Output the [x, y] coordinate of the center of the cell containing the given text.  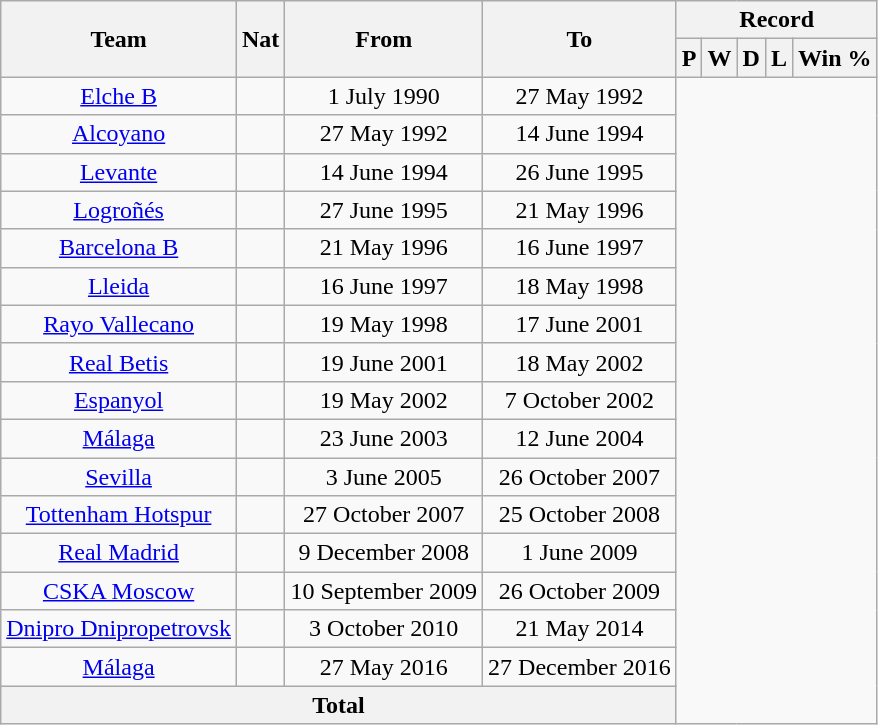
26 June 1995 [580, 172]
26 October 2007 [580, 477]
Total [338, 705]
12 June 2004 [580, 438]
7 October 2002 [580, 400]
Record [776, 20]
From [384, 39]
Real Madrid [119, 553]
10 September 2009 [384, 591]
3 June 2005 [384, 477]
21 May 2014 [580, 629]
25 October 2008 [580, 515]
CSKA Moscow [119, 591]
27 June 1995 [384, 210]
27 October 2007 [384, 515]
19 May 2002 [384, 400]
Team [119, 39]
26 October 2009 [580, 591]
19 May 1998 [384, 324]
Barcelona B [119, 248]
9 December 2008 [384, 553]
Rayo Vallecano [119, 324]
17 June 2001 [580, 324]
Lleida [119, 286]
3 October 2010 [384, 629]
18 May 2002 [580, 362]
W [720, 58]
Dnipro Dnipropetrovsk [119, 629]
D [751, 58]
Elche B [119, 96]
19 June 2001 [384, 362]
Win % [834, 58]
Real Betis [119, 362]
Logroñés [119, 210]
To [580, 39]
23 June 2003 [384, 438]
Levante [119, 172]
P [689, 58]
Tottenham Hotspur [119, 515]
27 December 2016 [580, 667]
L [778, 58]
Sevilla [119, 477]
Nat [260, 39]
Espanyol [119, 400]
18 May 1998 [580, 286]
27 May 2016 [384, 667]
1 June 2009 [580, 553]
Alcoyano [119, 134]
1 July 1990 [384, 96]
